Extract the (X, Y) coordinate from the center of the cell holding the provided text.  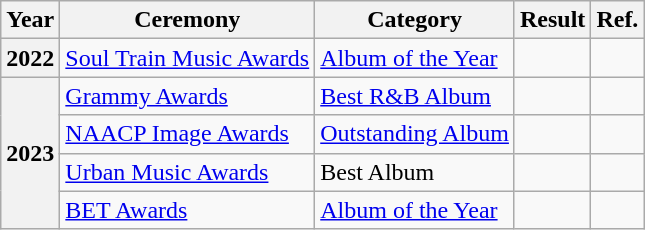
Ceremony (188, 20)
NAACP Image Awards (188, 134)
Best R&B Album (415, 96)
2023 (30, 153)
Category (415, 20)
Outstanding Album (415, 134)
BET Awards (188, 210)
Urban Music Awards (188, 172)
Soul Train Music Awards (188, 58)
Result (552, 20)
Grammy Awards (188, 96)
Ref. (618, 20)
Year (30, 20)
2022 (30, 58)
Best Album (415, 172)
